Return (X, Y) of the center of cell containing provided text 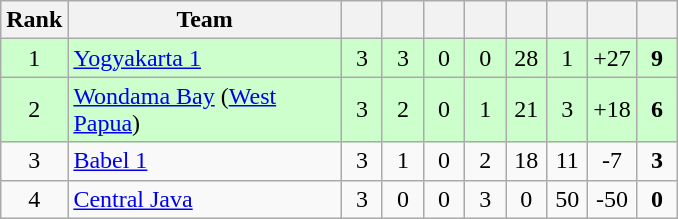
+18 (612, 110)
Wondama Bay (West Papua) (205, 110)
-7 (612, 161)
9 (656, 58)
18 (526, 161)
Rank (34, 20)
-50 (612, 199)
11 (568, 161)
Babel 1 (205, 161)
Yogyakarta 1 (205, 58)
Team (205, 20)
6 (656, 110)
21 (526, 110)
Central Java (205, 199)
+27 (612, 58)
28 (526, 58)
4 (34, 199)
50 (568, 199)
